Provide the (X, Y) coordinate of the cell's center where the given text is located.  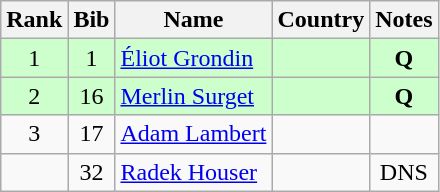
Rank (34, 20)
2 (34, 96)
Radek Houser (194, 172)
Notes (404, 20)
Adam Lambert (194, 134)
Bib (92, 20)
Merlin Surget (194, 96)
Name (194, 20)
32 (92, 172)
3 (34, 134)
Country (321, 20)
17 (92, 134)
Éliot Grondin (194, 58)
DNS (404, 172)
16 (92, 96)
